Extract the [x, y] coordinate from the center of the cell holding the provided text.  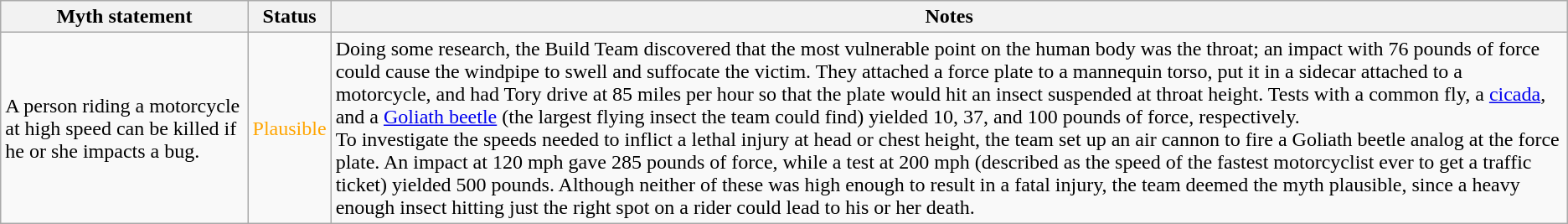
Notes [949, 17]
A person riding a motorcycle at high speed can be killed if he or she impacts a bug. [124, 128]
Myth statement [124, 17]
Plausible [290, 128]
Status [290, 17]
